Pinpoint the cell where the given text exists, returning its (x, y) midpoint coordinate. 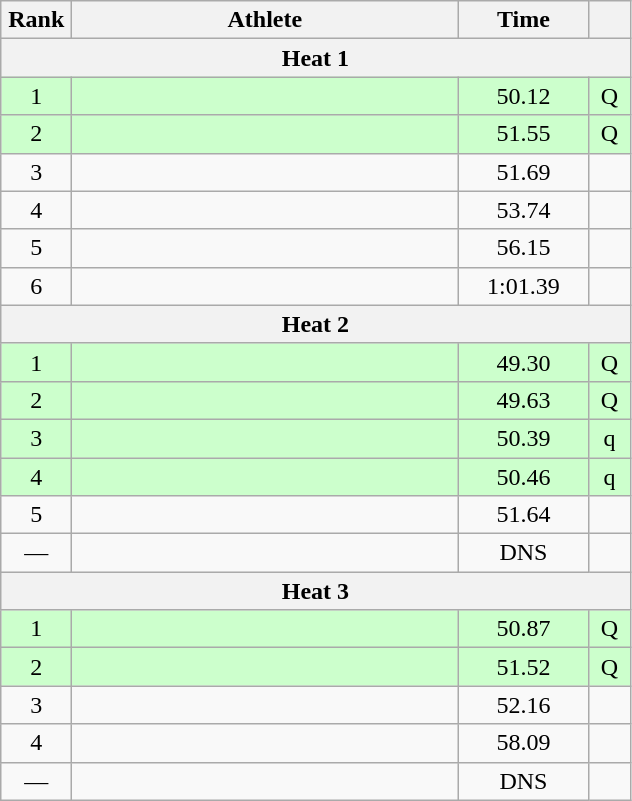
51.64 (524, 515)
Rank (36, 20)
51.69 (524, 172)
50.46 (524, 477)
Time (524, 20)
51.52 (524, 667)
1:01.39 (524, 286)
Athlete (265, 20)
49.63 (524, 400)
50.39 (524, 438)
49.30 (524, 362)
50.12 (524, 96)
52.16 (524, 705)
6 (36, 286)
53.74 (524, 210)
58.09 (524, 743)
51.55 (524, 134)
Heat 2 (316, 324)
Heat 3 (316, 591)
Heat 1 (316, 58)
56.15 (524, 248)
50.87 (524, 629)
